Return [x, y] of the center of cell containing provided text 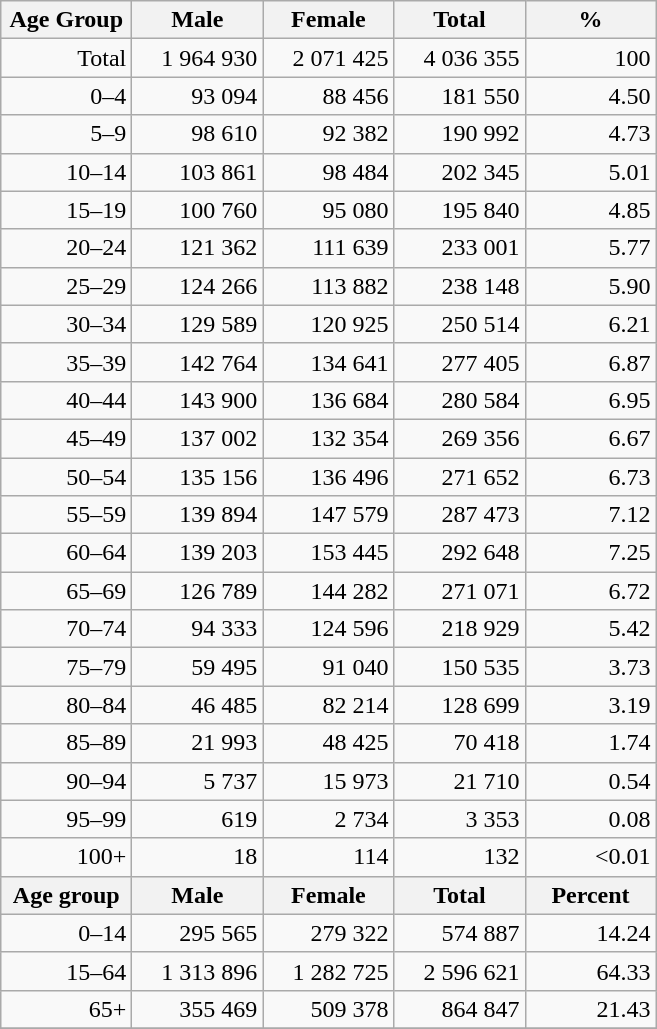
195 840 [460, 210]
64.33 [590, 971]
1 313 896 [198, 971]
509 378 [328, 1009]
6.95 [590, 400]
50–54 [66, 477]
132 354 [328, 438]
14.24 [590, 933]
121 362 [198, 248]
135 156 [198, 477]
280 584 [460, 400]
128 699 [460, 705]
124 266 [198, 286]
Age group [66, 895]
0.08 [590, 819]
139 894 [198, 515]
95 080 [328, 210]
202 345 [460, 172]
5–9 [66, 134]
40–44 [66, 400]
Percent [590, 895]
60–64 [66, 553]
111 639 [328, 248]
134 641 [328, 362]
% [590, 20]
21 993 [198, 743]
100+ [66, 857]
30–34 [66, 324]
6.21 [590, 324]
137 002 [198, 438]
Age Group [66, 20]
5.90 [590, 286]
0.54 [590, 781]
1 964 930 [198, 58]
90–94 [66, 781]
100 [590, 58]
88 456 [328, 96]
95–99 [66, 819]
295 565 [198, 933]
55–59 [66, 515]
355 469 [198, 1009]
93 094 [198, 96]
136 684 [328, 400]
85–89 [66, 743]
70 418 [460, 743]
7.12 [590, 515]
98 610 [198, 134]
91 040 [328, 667]
<0.01 [590, 857]
46 485 [198, 705]
100 760 [198, 210]
136 496 [328, 477]
132 [460, 857]
4.73 [590, 134]
142 764 [198, 362]
35–39 [66, 362]
233 001 [460, 248]
2 071 425 [328, 58]
6.72 [590, 591]
5 737 [198, 781]
4.50 [590, 96]
218 929 [460, 629]
80–84 [66, 705]
3 353 [460, 819]
124 596 [328, 629]
65–69 [66, 591]
292 648 [460, 553]
181 550 [460, 96]
147 579 [328, 515]
6.67 [590, 438]
0–14 [66, 933]
98 484 [328, 172]
864 847 [460, 1009]
129 589 [198, 324]
18 [198, 857]
190 992 [460, 134]
6.87 [590, 362]
1 282 725 [328, 971]
15–64 [66, 971]
2 734 [328, 819]
65+ [66, 1009]
15–19 [66, 210]
619 [198, 819]
82 214 [328, 705]
21.43 [590, 1009]
20–24 [66, 248]
7.25 [590, 553]
1.74 [590, 743]
25–29 [66, 286]
10–14 [66, 172]
150 535 [460, 667]
0–4 [66, 96]
287 473 [460, 515]
271 071 [460, 591]
269 356 [460, 438]
6.73 [590, 477]
574 887 [460, 933]
45–49 [66, 438]
120 925 [328, 324]
103 861 [198, 172]
4 036 355 [460, 58]
5.01 [590, 172]
70–74 [66, 629]
144 282 [328, 591]
126 789 [198, 591]
250 514 [460, 324]
4.85 [590, 210]
2 596 621 [460, 971]
5.77 [590, 248]
3.73 [590, 667]
3.19 [590, 705]
139 203 [198, 553]
279 322 [328, 933]
21 710 [460, 781]
59 495 [198, 667]
15 973 [328, 781]
5.42 [590, 629]
271 652 [460, 477]
143 900 [198, 400]
277 405 [460, 362]
113 882 [328, 286]
92 382 [328, 134]
114 [328, 857]
238 148 [460, 286]
94 333 [198, 629]
153 445 [328, 553]
48 425 [328, 743]
75–79 [66, 667]
